Capture the cell that displays the provided text and extract its [X, Y] central coordinate. 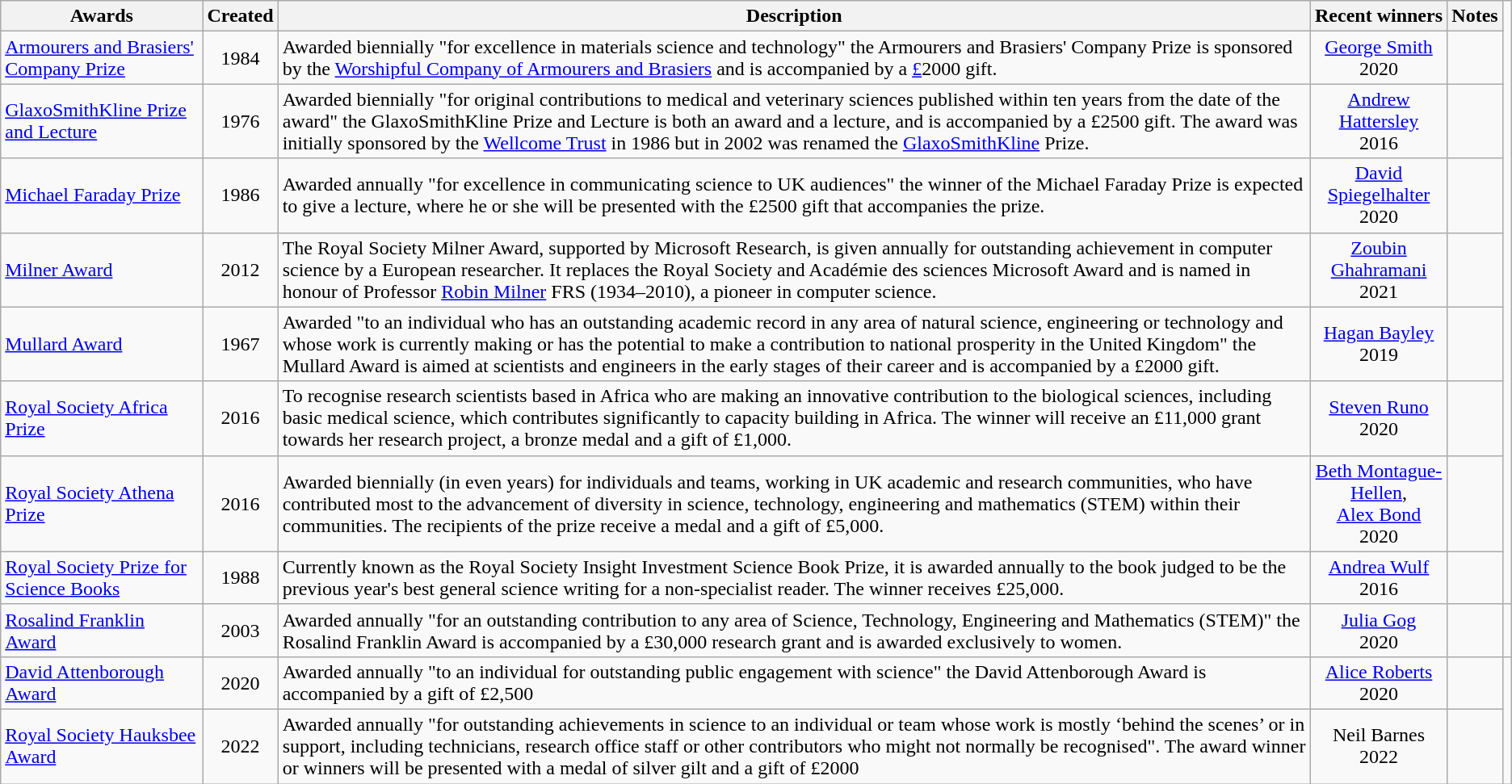
Julia Gog 2020 [1379, 630]
2003 [241, 630]
Recent winners [1379, 16]
1976 [241, 121]
Milner Award [102, 270]
David Attenborough Award [102, 683]
Michael Faraday Prize [102, 195]
Royal Society Hauksbee Award [102, 746]
1986 [241, 195]
Notes [1475, 16]
1967 [241, 344]
Royal Society Africa Prize [102, 418]
2020 [241, 683]
Zoubin Ghahramani 2021 [1379, 270]
Beth Montague-Hellen, Alex Bond2020 [1379, 504]
Andrew Hattersley 2016 [1379, 121]
Steven Runo2020 [1379, 418]
Andrea Wulf 2016 [1379, 578]
Royal Society Prize for Science Books [102, 578]
GlaxoSmithKline Prize and Lecture [102, 121]
2012 [241, 270]
David Spiegelhalter 2020 [1379, 195]
Awarded annually "to an individual for outstanding public engagement with science" the David Attenborough Award is accompanied by a gift of £2,500 [794, 683]
Awards [102, 16]
Created [241, 16]
Alice Roberts 2020 [1379, 683]
Neil Barnes 2022 [1379, 746]
Royal Society Athena Prize [102, 504]
Hagan Bayley 2019 [1379, 344]
1988 [241, 578]
Mullard Award [102, 344]
Armourers and Brasiers' Company Prize [102, 58]
2022 [241, 746]
George Smith 2020 [1379, 58]
1984 [241, 58]
Description [794, 16]
Rosalind Franklin Award [102, 630]
